Return the (X, Y) coordinate for the center point of the cell that contains the specified text.  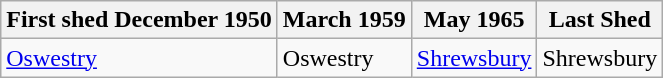
May 1965 (474, 20)
March 1959 (344, 20)
Last Shed (600, 20)
First shed December 1950 (140, 20)
